Provide the [x, y] coordinate of the cell's center where the given text is located.  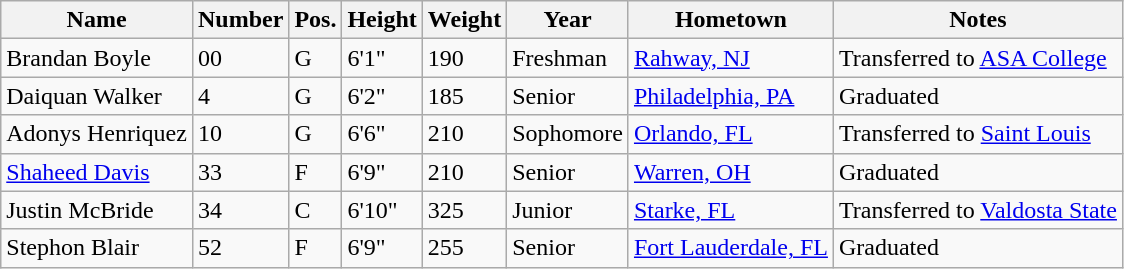
Starke, FL [730, 210]
6'1" [382, 58]
52 [240, 248]
Adonys Henriquez [97, 134]
190 [464, 58]
Notes [978, 20]
Sophomore [568, 134]
Warren, OH [730, 172]
33 [240, 172]
Daiquan Walker [97, 96]
Hometown [730, 20]
Junior [568, 210]
Stephon Blair [97, 248]
Fort Lauderdale, FL [730, 248]
Height [382, 20]
Number [240, 20]
Transferred to Saint Louis [978, 134]
Name [97, 20]
Weight [464, 20]
Year [568, 20]
Justin McBride [97, 210]
Philadelphia, PA [730, 96]
Orlando, FL [730, 134]
6'10" [382, 210]
6'6" [382, 134]
Transferred to Valdosta State [978, 210]
Pos. [316, 20]
Shaheed Davis [97, 172]
Transferred to ASA College [978, 58]
Brandan Boyle [97, 58]
325 [464, 210]
00 [240, 58]
255 [464, 248]
4 [240, 96]
Freshman [568, 58]
10 [240, 134]
Rahway, NJ [730, 58]
185 [464, 96]
34 [240, 210]
C [316, 210]
6'2" [382, 96]
